For the text-containing cell, return its midpoint in (x, y) coordinate format. 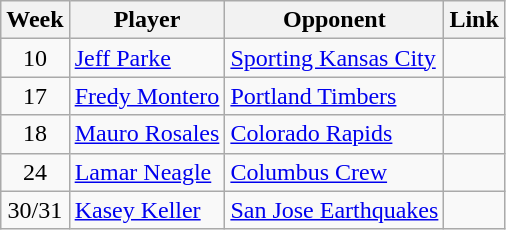
30/31 (35, 210)
Lamar Neagle (147, 172)
Sporting Kansas City (334, 58)
Week (35, 20)
10 (35, 58)
Fredy Montero (147, 96)
Link (474, 20)
17 (35, 96)
Kasey Keller (147, 210)
Opponent (334, 20)
Mauro Rosales (147, 134)
Player (147, 20)
Columbus Crew (334, 172)
San Jose Earthquakes (334, 210)
24 (35, 172)
Portland Timbers (334, 96)
18 (35, 134)
Colorado Rapids (334, 134)
Jeff Parke (147, 58)
